Scan for the cell matching the given text and deliver its [X, Y] coordinate at center. 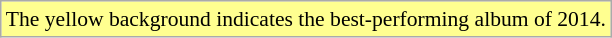
The yellow background indicates the best-performing album of 2014. [306, 19]
